Output the (x, y) coordinate of the center of the cell containing the given text.  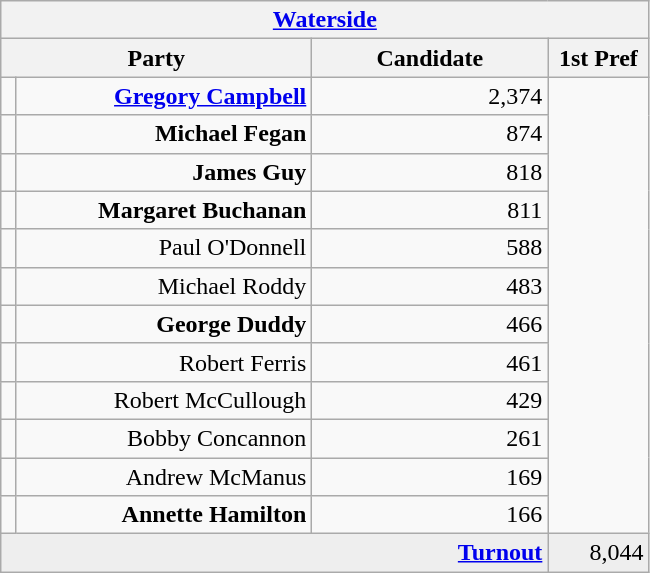
Andrew McManus (164, 477)
Candidate (430, 58)
169 (430, 477)
Michael Fegan (164, 134)
874 (430, 134)
818 (430, 172)
466 (430, 324)
Party (156, 58)
Waterside (325, 20)
James Guy (164, 172)
261 (430, 438)
1st Pref (598, 58)
166 (430, 515)
Margaret Buchanan (164, 210)
588 (430, 248)
Paul O'Donnell (164, 248)
George Duddy (164, 324)
429 (430, 400)
483 (430, 286)
Michael Roddy (164, 286)
8,044 (598, 553)
Gregory Campbell (164, 96)
Turnout (274, 553)
Robert Ferris (164, 362)
Bobby Concannon (164, 438)
461 (430, 362)
Annette Hamilton (164, 515)
Robert McCullough (164, 400)
2,374 (430, 96)
811 (430, 210)
